Search for the cell housing the specified text and yield its [X, Y] center coordinate. 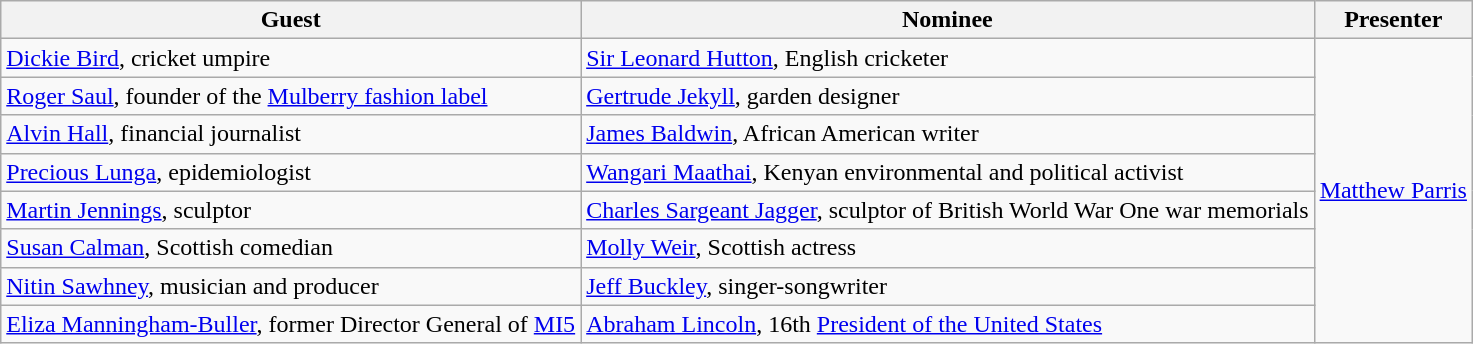
Presenter [1393, 20]
Sir Leonard Hutton, English cricketer [948, 58]
Guest [291, 20]
Charles Sargeant Jagger, sculptor of British World War One war memorials [948, 210]
Martin Jennings, sculptor [291, 210]
Susan Calman, Scottish comedian [291, 248]
Roger Saul, founder of the Mulberry fashion label [291, 96]
Nitin Sawhney, musician and producer [291, 286]
Abraham Lincoln, 16th President of the United States [948, 324]
Dickie Bird, cricket umpire [291, 58]
Jeff Buckley, singer-songwriter [948, 286]
Gertrude Jekyll, garden designer [948, 96]
Matthew Parris [1393, 191]
James Baldwin, African American writer [948, 134]
Molly Weir, Scottish actress [948, 248]
Precious Lunga, epidemiologist [291, 172]
Alvin Hall, financial journalist [291, 134]
Wangari Maathai, Kenyan environmental and political activist [948, 172]
Nominee [948, 20]
Eliza Manningham-Buller, former Director General of MI5 [291, 324]
